Extract the (x, y) coordinate from the center of the cell holding the provided text.  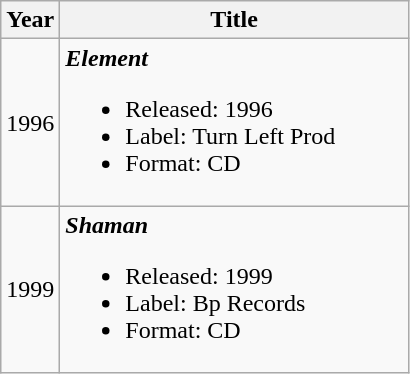
Year (30, 20)
Title (234, 20)
1999 (30, 290)
ElementReleased: 1996Label: Turn Left Prod Format: CD (234, 122)
ShamanReleased: 1999Label: Bp Records Format: CD (234, 290)
1996 (30, 122)
